Search for the cell housing the specified text and yield its (x, y) center coordinate. 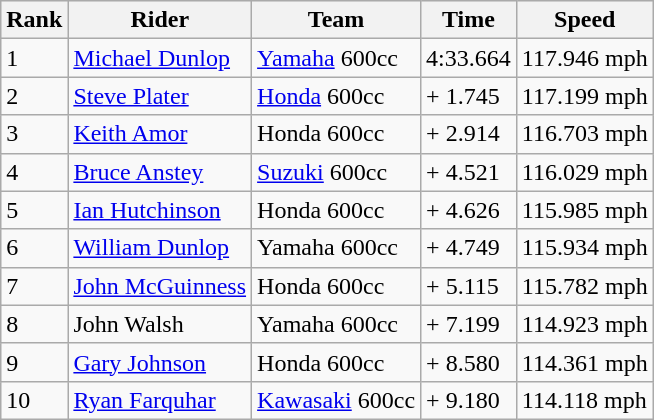
+ 7.199 (469, 324)
9 (34, 362)
1 (34, 58)
116.029 mph (584, 172)
+ 1.745 (469, 96)
4:33.664 (469, 58)
116.703 mph (584, 134)
8 (34, 324)
117.946 mph (584, 58)
7 (34, 286)
John McGuinness (160, 286)
Michael Dunlop (160, 58)
+ 4.626 (469, 210)
+ 4.749 (469, 248)
+ 8.580 (469, 362)
Time (469, 20)
115.782 mph (584, 286)
3 (34, 134)
+ 2.914 (469, 134)
Keith Amor (160, 134)
117.199 mph (584, 96)
Steve Plater (160, 96)
114.361 mph (584, 362)
Rank (34, 20)
Suzuki 600cc (336, 172)
William Dunlop (160, 248)
+ 5.115 (469, 286)
Ryan Farquhar (160, 400)
Speed (584, 20)
+ 4.521 (469, 172)
John Walsh (160, 324)
10 (34, 400)
115.985 mph (584, 210)
114.923 mph (584, 324)
5 (34, 210)
4 (34, 172)
+ 9.180 (469, 400)
Team (336, 20)
Ian Hutchinson (160, 210)
2 (34, 96)
6 (34, 248)
Bruce Anstey (160, 172)
Kawasaki 600cc (336, 400)
115.934 mph (584, 248)
Rider (160, 20)
Gary Johnson (160, 362)
114.118 mph (584, 400)
